Return the (X, Y) coordinate for the center point of the cell that contains the specified text.  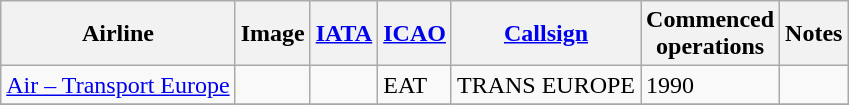
TRANS EUROPE (546, 85)
Notes (814, 34)
Callsign (546, 34)
Airline (118, 34)
EAT (415, 85)
Image (272, 34)
1990 (710, 85)
IATA (344, 34)
Air – Transport Europe (118, 85)
Commencedoperations (710, 34)
ICAO (415, 34)
